Find where the given text appears and provide that cell's center as [x, y] coordinate. 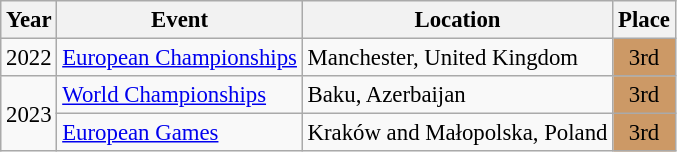
Baku, Azerbaijan [457, 95]
2022 [29, 58]
Location [457, 20]
Manchester, United Kingdom [457, 58]
Place [644, 20]
2023 [29, 114]
Year [29, 20]
European Championships [180, 58]
European Games [180, 133]
World Championships [180, 95]
Kraków and Małopolska, Poland [457, 133]
Event [180, 20]
